Scan for the cell matching the given text and deliver its (x, y) coordinate at center. 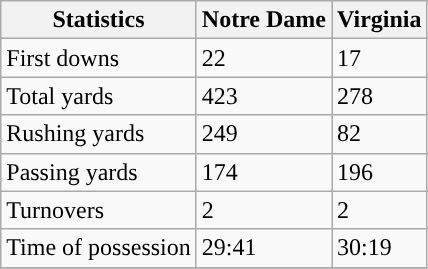
Statistics (99, 20)
17 (380, 58)
Virginia (380, 20)
82 (380, 134)
Total yards (99, 96)
423 (264, 96)
Turnovers (99, 210)
Passing yards (99, 172)
29:41 (264, 248)
278 (380, 96)
249 (264, 134)
174 (264, 172)
Notre Dame (264, 20)
Rushing yards (99, 134)
Time of possession (99, 248)
22 (264, 58)
30:19 (380, 248)
First downs (99, 58)
196 (380, 172)
